Return the [x, y] coordinate for the center point of the cell that contains the specified text.  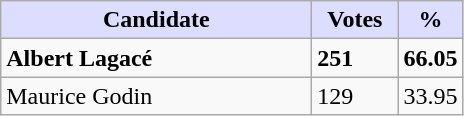
% [430, 20]
Albert Lagacé [156, 58]
Candidate [156, 20]
251 [355, 58]
66.05 [430, 58]
Votes [355, 20]
Maurice Godin [156, 96]
33.95 [430, 96]
129 [355, 96]
